Scan for the cell matching the given text and deliver its (X, Y) coordinate at center. 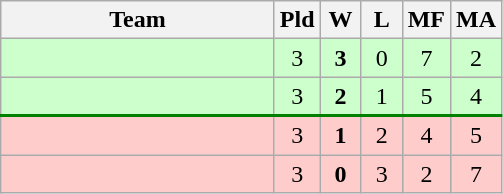
L (382, 20)
Pld (297, 20)
Team (138, 20)
MA (476, 20)
MF (426, 20)
W (340, 20)
